Determine the (X, Y) coordinate at the center of the cell enclosing the given text.  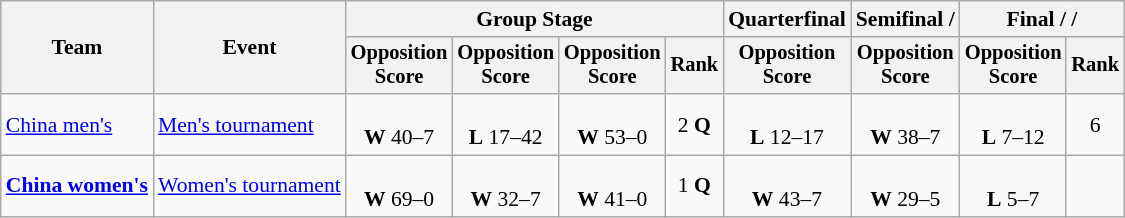
China women's (77, 186)
W 29–5 (906, 186)
W 69–0 (400, 186)
L 12–17 (787, 124)
6 (1095, 124)
W 40–7 (400, 124)
China men's (77, 124)
Semifinal / (906, 19)
Group Stage (534, 19)
Team (77, 48)
W 53–0 (612, 124)
2 Q (695, 124)
Men's tournament (250, 124)
1 Q (695, 186)
Event (250, 48)
W 43–7 (787, 186)
W 38–7 (906, 124)
Final / / (1042, 19)
L 17–42 (506, 124)
L 7–12 (1014, 124)
W 41–0 (612, 186)
L 5–7 (1014, 186)
W 32–7 (506, 186)
Women's tournament (250, 186)
Quarterfinal (787, 19)
